Extract the [X, Y] coordinate from the center of the cell holding the provided text.  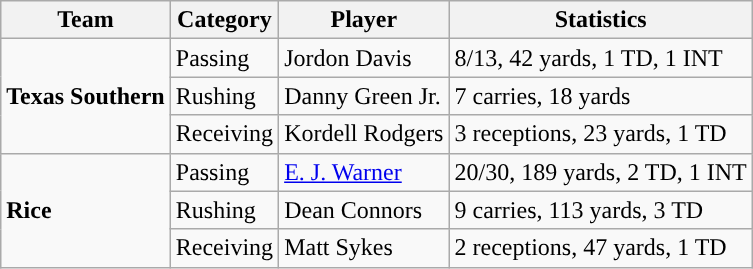
Dean Connors [364, 210]
Texas Southern [86, 96]
9 carries, 113 yards, 3 TD [600, 210]
8/13, 42 yards, 1 TD, 1 INT [600, 58]
2 receptions, 47 yards, 1 TD [600, 248]
Jordon Davis [364, 58]
E. J. Warner [364, 172]
Category [224, 20]
Statistics [600, 20]
Rice [86, 210]
Kordell Rodgers [364, 134]
20/30, 189 yards, 2 TD, 1 INT [600, 172]
Team [86, 20]
Player [364, 20]
7 carries, 18 yards [600, 96]
3 receptions, 23 yards, 1 TD [600, 134]
Matt Sykes [364, 248]
Danny Green Jr. [364, 96]
